Scan for the cell matching the given text and deliver its [x, y] coordinate at center. 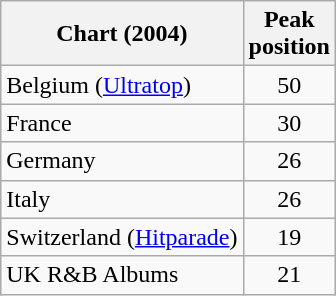
21 [289, 275]
Peakposition [289, 34]
UK R&B Albums [122, 275]
Germany [122, 161]
Chart (2004) [122, 34]
Italy [122, 199]
France [122, 123]
Belgium (Ultratop) [122, 85]
30 [289, 123]
50 [289, 85]
19 [289, 237]
Switzerland (Hitparade) [122, 237]
